From the cell containing the given text, extract its center point as [X, Y] coordinate. 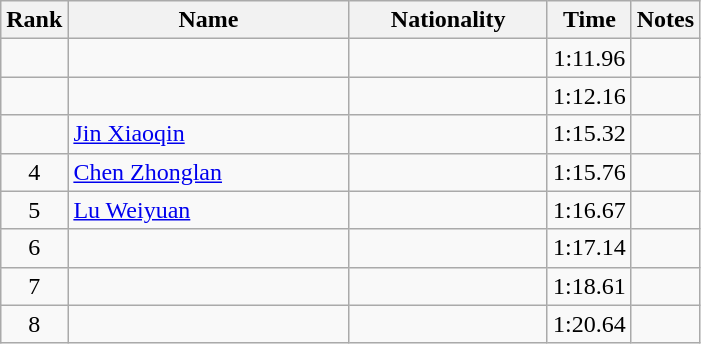
7 [34, 286]
1:11.96 [589, 58]
Nationality [448, 20]
Notes [665, 20]
4 [34, 172]
Rank [34, 20]
Time [589, 20]
1:15.32 [589, 134]
Lu Weiyuan [208, 210]
8 [34, 324]
1:18.61 [589, 286]
1:17.14 [589, 248]
1:12.16 [589, 96]
1:16.67 [589, 210]
5 [34, 210]
Chen Zhonglan [208, 172]
1:20.64 [589, 324]
1:15.76 [589, 172]
6 [34, 248]
Jin Xiaoqin [208, 134]
Name [208, 20]
